Locate the cell with the specified text and output its (x, y) center coordinate. 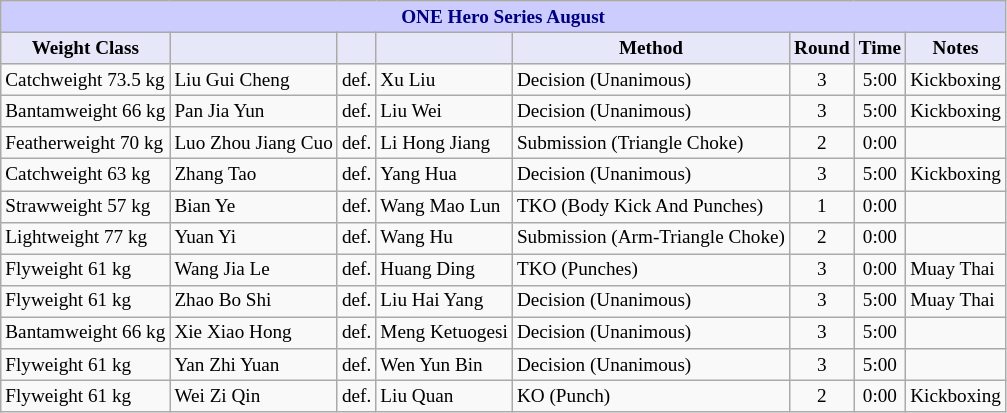
Lightweight 77 kg (86, 238)
1 (822, 206)
TKO (Body Kick And Punches) (650, 206)
Wang Hu (444, 238)
Strawweight 57 kg (86, 206)
Meng Ketuogesi (444, 333)
Bian Ye (254, 206)
Yan Zhi Yuan (254, 365)
Pan Jia Yun (254, 111)
ONE Hero Series August (504, 17)
Wang Mao Lun (444, 206)
Catchweight 73.5 kg (86, 80)
Huang Ding (444, 270)
Method (650, 48)
Wen Yun Bin (444, 365)
TKO (Punches) (650, 270)
Xie Xiao Hong (254, 333)
Yang Hua (444, 175)
Catchweight 63 kg (86, 175)
Luo Zhou Jiang Cuo (254, 143)
Weight Class (86, 48)
Liu Quan (444, 396)
Xu Liu (444, 80)
Featherweight 70 kg (86, 143)
Wei Zi Qin (254, 396)
KO (Punch) (650, 396)
Yuan Yi (254, 238)
Liu Gui Cheng (254, 80)
Time (880, 48)
Notes (956, 48)
Zhao Bo Shi (254, 301)
Li Hong Jiang (444, 143)
Liu Hai Yang (444, 301)
Wang Jia Le (254, 270)
Submission (Triangle Choke) (650, 143)
Liu Wei (444, 111)
Zhang Tao (254, 175)
Submission (Arm-Triangle Choke) (650, 238)
Round (822, 48)
